Search for the cell housing the specified text and yield its (X, Y) center coordinate. 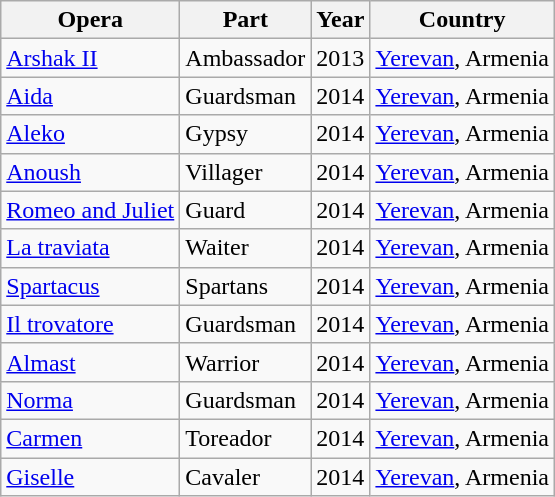
Opera (90, 20)
Romeo and Juliet (90, 210)
Cavaler (246, 477)
Villager (246, 172)
Carmen (90, 438)
Spartans (246, 286)
Part (246, 20)
Guard (246, 210)
Year (340, 20)
2013 (340, 58)
Gypsy (246, 134)
Il trovatore (90, 324)
Spartacus (90, 286)
Country (462, 20)
Ambassador (246, 58)
Anoush (90, 172)
La traviata (90, 248)
Aida (90, 96)
Aleko (90, 134)
Giselle (90, 477)
Norma (90, 400)
Almast (90, 362)
Toreador (246, 438)
Waiter (246, 248)
Warrior (246, 362)
Arshak II (90, 58)
